Return the (X, Y) coordinate for the center point of the cell that contains the specified text.  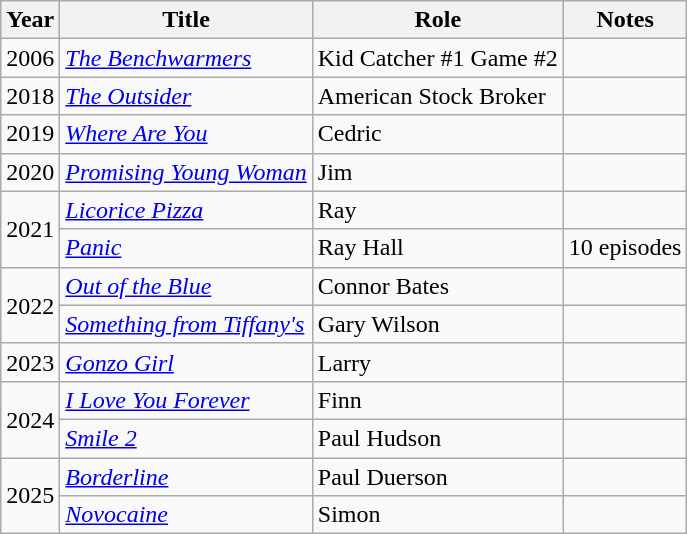
Out of the Blue (186, 286)
Role (438, 20)
Gonzo Girl (186, 362)
2020 (30, 172)
Ray Hall (438, 248)
2025 (30, 496)
2019 (30, 134)
Borderline (186, 477)
Smile 2 (186, 438)
Cedric (438, 134)
Novocaine (186, 515)
10 episodes (625, 248)
2024 (30, 419)
American Stock Broker (438, 96)
Year (30, 20)
Simon (438, 515)
2021 (30, 229)
Gary Wilson (438, 324)
Something from Tiffany's (186, 324)
Larry (438, 362)
Licorice Pizza (186, 210)
Where Are You (186, 134)
Jim (438, 172)
Connor Bates (438, 286)
2006 (30, 58)
Paul Duerson (438, 477)
Notes (625, 20)
2018 (30, 96)
Finn (438, 400)
I Love You Forever (186, 400)
2023 (30, 362)
Kid Catcher #1 Game #2 (438, 58)
Paul Hudson (438, 438)
2022 (30, 305)
The Outsider (186, 96)
Title (186, 20)
Ray (438, 210)
The Benchwarmers (186, 58)
Promising Young Woman (186, 172)
Panic (186, 248)
